Identify which cell holds the provided text, then report its (X, Y) central coordinate. 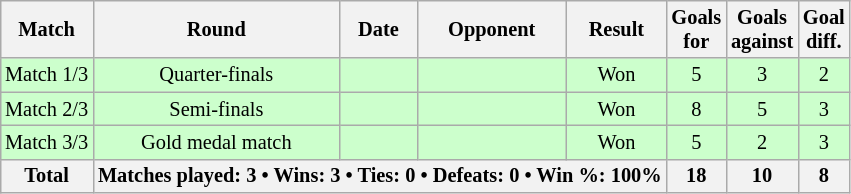
Gold medal match (216, 142)
Semi-finals (216, 109)
Match 2/3 (46, 109)
Opponent (492, 29)
Date (379, 29)
Goalsfor (697, 29)
10 (762, 176)
Round (216, 29)
Total (46, 176)
Match (46, 29)
Goaldiff. (824, 29)
Match 1/3 (46, 75)
Matches played: 3 • Wins: 3 • Ties: 0 • Defeats: 0 • Win %: 100% (380, 176)
Match 3/3 (46, 142)
18 (697, 176)
Goalsagainst (762, 29)
Result (616, 29)
Quarter-finals (216, 75)
